Extract the [x, y] coordinate from the center of the cell holding the provided text.  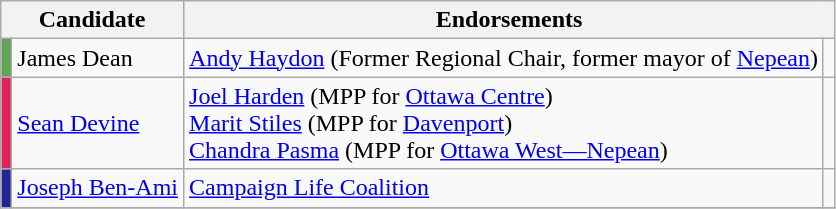
Joel Harden (MPP for Ottawa Centre) Marit Stiles (MPP for Davenport) Chandra Pasma (MPP for Ottawa West—Nepean) [504, 123]
Endorsements [510, 20]
Sean Devine [98, 123]
Joseph Ben-Ami [98, 188]
Candidate [92, 20]
James Dean [98, 58]
Campaign Life Coalition [504, 188]
Andy Haydon (Former Regional Chair, former mayor of Nepean) [504, 58]
